Output the (X, Y) coordinate of the center of the cell containing the given text.  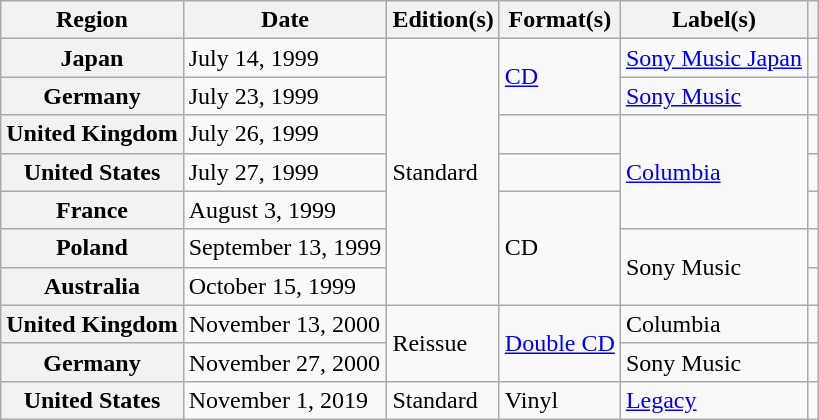
July 27, 1999 (285, 172)
November 1, 2019 (285, 400)
Sony Music Japan (714, 58)
Reissue (443, 343)
Australia (92, 286)
November 13, 2000 (285, 324)
Region (92, 20)
Date (285, 20)
July 26, 1999 (285, 134)
Label(s) (714, 20)
September 13, 1999 (285, 248)
Double CD (560, 343)
July 23, 1999 (285, 96)
November 27, 2000 (285, 362)
Japan (92, 58)
France (92, 210)
Format(s) (560, 20)
August 3, 1999 (285, 210)
Poland (92, 248)
Edition(s) (443, 20)
October 15, 1999 (285, 286)
Legacy (714, 400)
July 14, 1999 (285, 58)
Vinyl (560, 400)
